Identify which cell holds the provided text, then report its [X, Y] central coordinate. 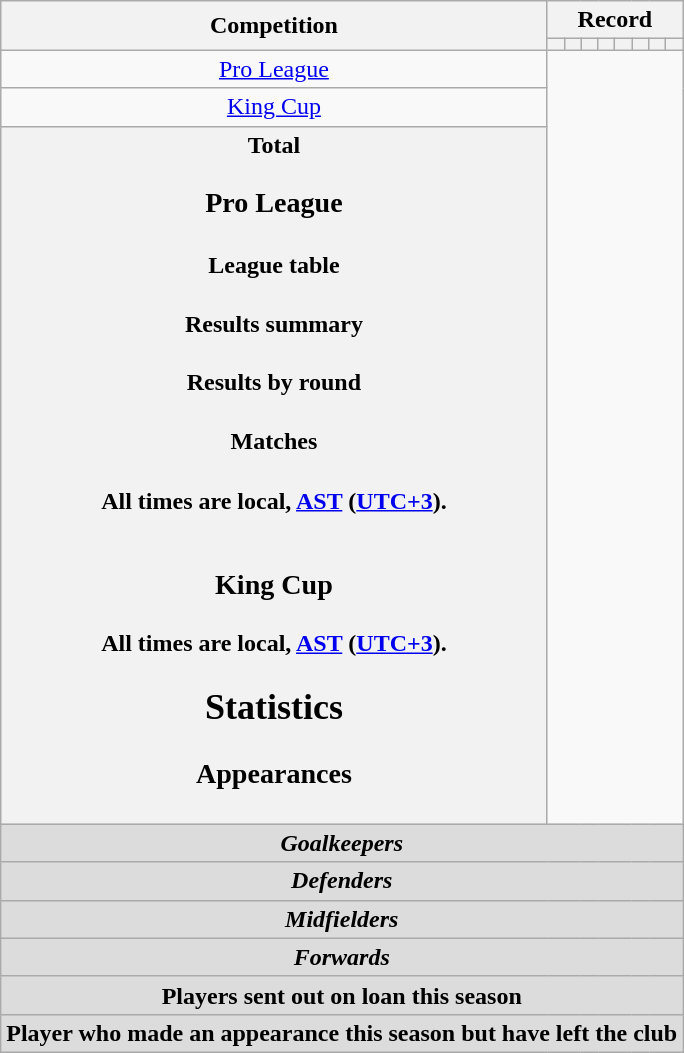
Forwards [342, 957]
Player who made an appearance this season but have left the club [342, 1033]
Players sent out on loan this season [342, 995]
Pro League [274, 69]
Record [615, 20]
Competition [274, 26]
Goalkeepers [342, 843]
Midfielders [342, 919]
King Cup [274, 107]
Defenders [342, 881]
